Identify which cell holds the provided text, then report its [X, Y] central coordinate. 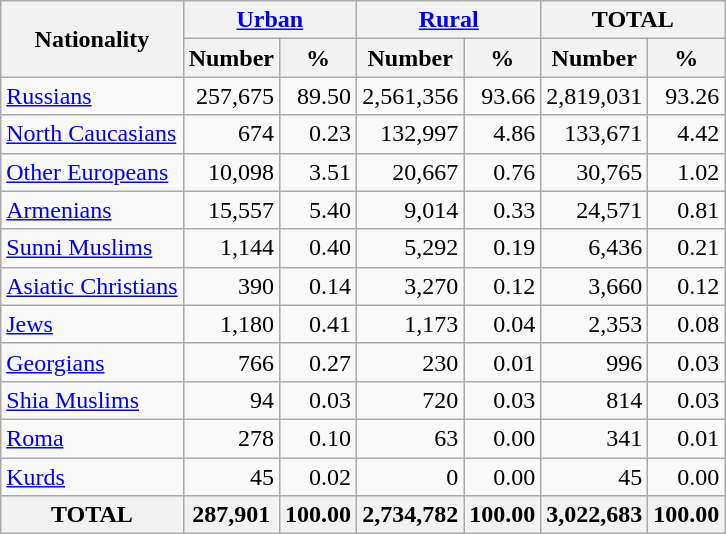
257,675 [231, 96]
30,765 [594, 172]
Other Europeans [92, 172]
0.23 [318, 134]
Jews [92, 324]
3.51 [318, 172]
6,436 [594, 248]
94 [231, 400]
Roma [92, 438]
Nationality [92, 39]
720 [410, 400]
0.41 [318, 324]
93.66 [502, 96]
0.76 [502, 172]
Shia Muslims [92, 400]
Asiatic Christians [92, 286]
3,270 [410, 286]
Sunni Muslims [92, 248]
0.08 [686, 324]
341 [594, 438]
63 [410, 438]
1,144 [231, 248]
766 [231, 362]
89.50 [318, 96]
3,022,683 [594, 515]
5,292 [410, 248]
0 [410, 477]
2,734,782 [410, 515]
0.81 [686, 210]
133,671 [594, 134]
0.04 [502, 324]
230 [410, 362]
5.40 [318, 210]
20,667 [410, 172]
0.19 [502, 248]
3,660 [594, 286]
9,014 [410, 210]
2,561,356 [410, 96]
2,819,031 [594, 96]
390 [231, 286]
0.10 [318, 438]
1.02 [686, 172]
4.42 [686, 134]
287,901 [231, 515]
Armenians [92, 210]
0.21 [686, 248]
0.02 [318, 477]
0.40 [318, 248]
Urban [270, 20]
Georgians [92, 362]
10,098 [231, 172]
0.27 [318, 362]
1,173 [410, 324]
132,997 [410, 134]
Rural [449, 20]
0.33 [502, 210]
2,353 [594, 324]
24,571 [594, 210]
93.26 [686, 96]
674 [231, 134]
15,557 [231, 210]
278 [231, 438]
814 [594, 400]
North Caucasians [92, 134]
Russians [92, 96]
4.86 [502, 134]
996 [594, 362]
0.14 [318, 286]
1,180 [231, 324]
Kurds [92, 477]
